Capture the cell that displays the provided text and extract its [X, Y] central coordinate. 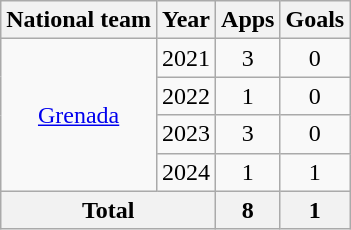
2022 [186, 96]
2021 [186, 58]
Grenada [79, 115]
Goals [315, 20]
National team [79, 20]
Total [108, 210]
Year [186, 20]
2024 [186, 172]
8 [248, 210]
2023 [186, 134]
Apps [248, 20]
